Determine the [X, Y] coordinate at the center of the cell enclosing the given text.  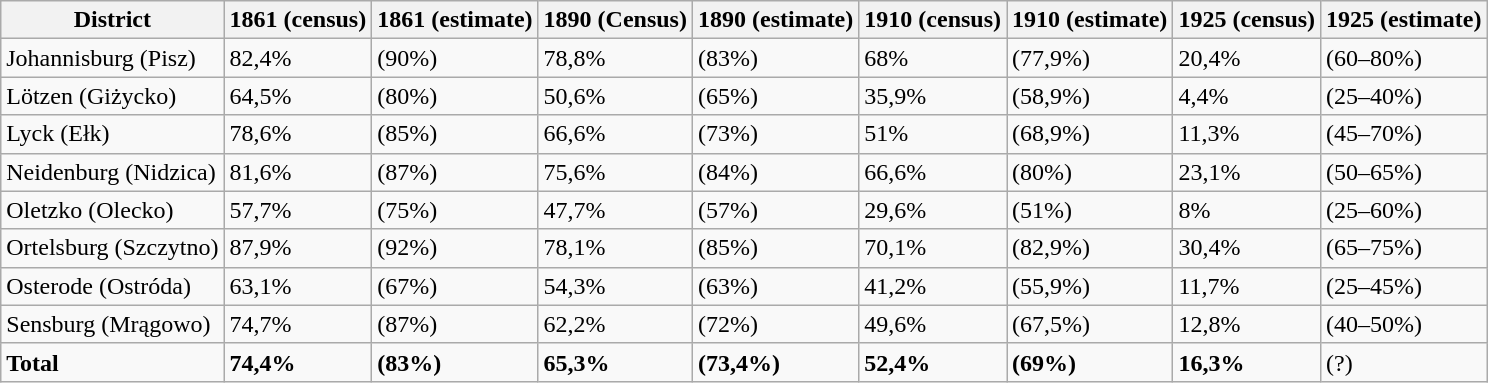
(65%) [775, 96]
63,1% [298, 286]
(67,5%) [1090, 324]
82,4% [298, 58]
(75%) [455, 210]
(?) [1404, 362]
12,8% [1247, 324]
(68,9%) [1090, 134]
52,4% [933, 362]
(65–75%) [1404, 248]
1890 (Census) [615, 20]
23,1% [1247, 172]
68% [933, 58]
Lyck (Ełk) [112, 134]
Lötzen (Giżycko) [112, 96]
(84%) [775, 172]
(63%) [775, 286]
87,9% [298, 248]
8% [1247, 210]
(50–65%) [1404, 172]
78,8% [615, 58]
Osterode (Ostróda) [112, 286]
(55,9%) [1090, 286]
(82,9%) [1090, 248]
11,3% [1247, 134]
41,2% [933, 286]
50,6% [615, 96]
(25–45%) [1404, 286]
(69%) [1090, 362]
(67%) [455, 286]
Total [112, 362]
1910 (estimate) [1090, 20]
District [112, 20]
29,6% [933, 210]
(25–40%) [1404, 96]
1925 (census) [1247, 20]
(73%) [775, 134]
Johannisburg (Pisz) [112, 58]
Ortelsburg (Szczytno) [112, 248]
49,6% [933, 324]
4,4% [1247, 96]
78,1% [615, 248]
(25–60%) [1404, 210]
(72%) [775, 324]
62,2% [615, 324]
Neidenburg (Nidzica) [112, 172]
74,4% [298, 362]
(92%) [455, 248]
30,4% [1247, 248]
1861 (estimate) [455, 20]
54,3% [615, 286]
Oletzko (Olecko) [112, 210]
47,7% [615, 210]
16,3% [1247, 362]
35,9% [933, 96]
(45–70%) [1404, 134]
75,6% [615, 172]
(73,4%) [775, 362]
1925 (estimate) [1404, 20]
11,7% [1247, 286]
74,7% [298, 324]
1861 (census) [298, 20]
1910 (census) [933, 20]
1890 (estimate) [775, 20]
(77,9%) [1090, 58]
57,7% [298, 210]
Sensburg (Mrągowo) [112, 324]
64,5% [298, 96]
(58,9%) [1090, 96]
(57%) [775, 210]
(51%) [1090, 210]
78,6% [298, 134]
20,4% [1247, 58]
65,3% [615, 362]
(40–50%) [1404, 324]
(90%) [455, 58]
51% [933, 134]
(60–80%) [1404, 58]
81,6% [298, 172]
70,1% [933, 248]
